Locate the cell with the specified text and output its [x, y] center coordinate. 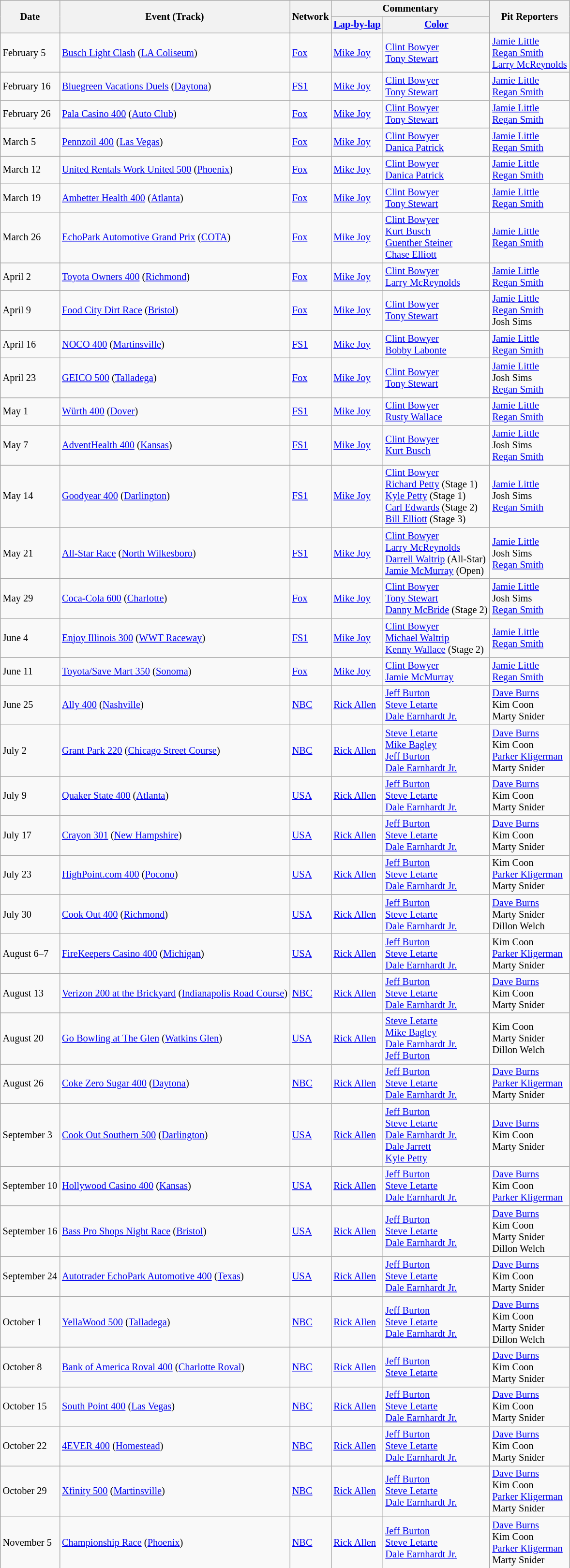
South Point 400 (Las Vegas) [175, 1407]
April 2 [30, 277]
Coca-Cola 600 (Charlotte) [175, 598]
May 7 [30, 445]
September 10 [30, 1186]
Ally 400 (Nashville) [175, 705]
Event (Track) [175, 16]
Jeff BurtonSteve Letarte [436, 1367]
October 8 [30, 1367]
April 9 [30, 310]
HighPoint.com 400 (Pocono) [175, 875]
Xfinity 500 (Martinsville) [175, 1491]
Pennzoil 400 (Las Vegas) [175, 142]
Verizon 200 at the Brickyard (Indianapolis Road Course) [175, 993]
Commentary [410, 8]
March 26 [30, 237]
Goodyear 400 (Darlington) [175, 496]
September 3 [30, 1135]
Clint BowyerTony StewartDanny McBride (Stage 2) [436, 598]
August 26 [30, 1084]
AdventHealth 400 (Kansas) [175, 445]
Jeff BurtonSteve LetarteDale Earnhardt Jr.Dale JarrettKyle Petty [436, 1135]
4EVER 400 (Homestead) [175, 1446]
Lap-by-lap [357, 25]
EchoPark Automotive Grand Prix (COTA) [175, 237]
May 21 [30, 553]
Pit Reporters [529, 16]
Championship Race (Phoenix) [175, 1542]
July 9 [30, 796]
Food City Dirt Race (Bristol) [175, 310]
April 16 [30, 344]
October 1 [30, 1322]
Clint BowyerKurt BuschGuenther SteinerChase Elliott [436, 237]
September 16 [30, 1231]
July 2 [30, 750]
NOCO 400 (Martinsville) [175, 344]
United Rentals Work United 500 (Phoenix) [175, 170]
June 11 [30, 672]
Clint BowyerLarry McReynolds [436, 277]
Würth 400 (Dover) [175, 411]
Bank of America Roval 400 (Charlotte Roval) [175, 1367]
February 26 [30, 114]
March 12 [30, 170]
Coke Zero Sugar 400 (Daytona) [175, 1084]
Cook Out 400 (Richmond) [175, 914]
March 5 [30, 142]
Toyota/Save Mart 350 (Sonoma) [175, 672]
All-Star Race (North Wilkesboro) [175, 553]
Color [436, 25]
Kim CoonMarty SniderDillon Welch [529, 1039]
August 6–7 [30, 953]
FireKeepers Casino 400 (Michigan) [175, 953]
Dave BurnsKim CoonParker Kligerman [529, 1186]
Autotrader EchoPark Automotive 400 (Texas) [175, 1276]
Jamie LittleRegan SmithJosh Sims [529, 310]
Dave BurnsParker KligermanMarty Snider [529, 1084]
GEICO 500 (Talladega) [175, 378]
Busch Light Clash (LA Coliseum) [175, 53]
March 19 [30, 198]
Ambetter Health 400 (Atlanta) [175, 198]
April 23 [30, 378]
May 1 [30, 411]
Hollywood Casino 400 (Kansas) [175, 1186]
July 23 [30, 875]
Clint BowyerRichard Petty (Stage 1)Kyle Petty (Stage 1)Carl Edwards (Stage 2)Bill Elliott (Stage 3) [436, 496]
September 24 [30, 1276]
May 14 [30, 496]
Date [30, 16]
October 22 [30, 1446]
August 13 [30, 993]
Crayon 301 (New Hampshire) [175, 835]
May 29 [30, 598]
Clint BowyerJamie McMurray [436, 672]
Grant Park 220 (Chicago Street Course) [175, 750]
February 5 [30, 53]
October 29 [30, 1491]
November 5 [30, 1542]
July 17 [30, 835]
Steve LetarteMike BagleyDale Earnhardt Jr.Jeff Burton [436, 1039]
Clint BowyerMichael WaltripKenny Wallace (Stage 2) [436, 638]
July 30 [30, 914]
Bass Pro Shops Night Race (Bristol) [175, 1231]
YellaWood 500 (Talladega) [175, 1322]
Quaker State 400 (Atlanta) [175, 796]
June 4 [30, 638]
Network [311, 16]
August 20 [30, 1039]
Enjoy Illinois 300 (WWT Raceway) [175, 638]
Jamie LittleRegan SmithLarry McReynolds [529, 53]
Go Bowling at The Glen (Watkins Glen) [175, 1039]
Clint BowyerLarry McReynoldsDarrell Waltrip (All-Star)Jamie McMurray (Open) [436, 553]
Clint BowyerRusty Wallace [436, 411]
Clint BowyerKurt Busch [436, 445]
Dave BurnsMarty SniderDillon Welch [529, 914]
June 25 [30, 705]
February 16 [30, 86]
October 15 [30, 1407]
Pala Casino 400 (Auto Club) [175, 114]
Steve LetarteMike BagleyJeff BurtonDale Earnhardt Jr. [436, 750]
Clint BowyerBobby Labonte [436, 344]
Toyota Owners 400 (Richmond) [175, 277]
Bluegreen Vacations Duels (Daytona) [175, 86]
Cook Out Southern 500 (Darlington) [175, 1135]
